Find where the given text appears and provide that cell's center as (x, y) coordinate. 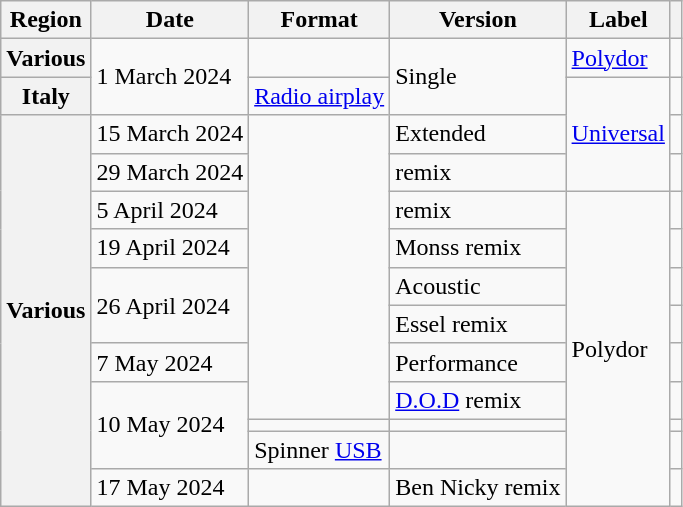
Region (46, 20)
Date (170, 20)
17 May 2024 (170, 488)
Label (618, 20)
Monss remix (478, 248)
D.O.D remix (478, 400)
Radio airplay (320, 96)
26 April 2024 (170, 305)
Essel remix (478, 324)
Version (478, 20)
5 April 2024 (170, 210)
19 April 2024 (170, 248)
Format (320, 20)
Ben Nicky remix (478, 488)
15 March 2024 (170, 134)
Universal (618, 134)
1 March 2024 (170, 77)
Acoustic (478, 286)
7 May 2024 (170, 362)
Italy (46, 96)
29 March 2024 (170, 172)
10 May 2024 (170, 424)
Single (478, 77)
Extended (478, 134)
Spinner USB (320, 449)
Performance (478, 362)
